Pinpoint the cell where the given text exists, returning its (X, Y) midpoint coordinate. 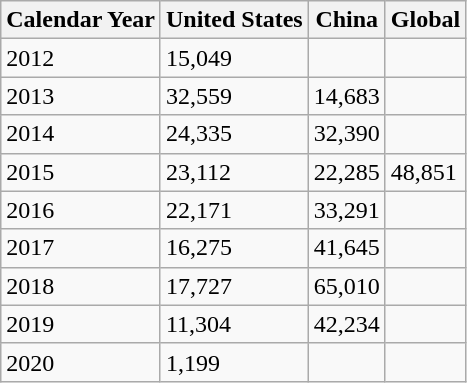
2019 (81, 324)
2017 (81, 248)
17,727 (234, 286)
42,234 (346, 324)
United States (234, 20)
22,285 (346, 172)
16,275 (234, 248)
15,049 (234, 58)
65,010 (346, 286)
2015 (81, 172)
11,304 (234, 324)
1,199 (234, 362)
22,171 (234, 210)
24,335 (234, 134)
Global (425, 20)
23,112 (234, 172)
2018 (81, 286)
2014 (81, 134)
Calendar Year (81, 20)
33,291 (346, 210)
41,645 (346, 248)
2012 (81, 58)
2020 (81, 362)
32,559 (234, 96)
14,683 (346, 96)
48,851 (425, 172)
32,390 (346, 134)
2016 (81, 210)
China (346, 20)
2013 (81, 96)
